Locate the cell with the specified text and output its [x, y] center coordinate. 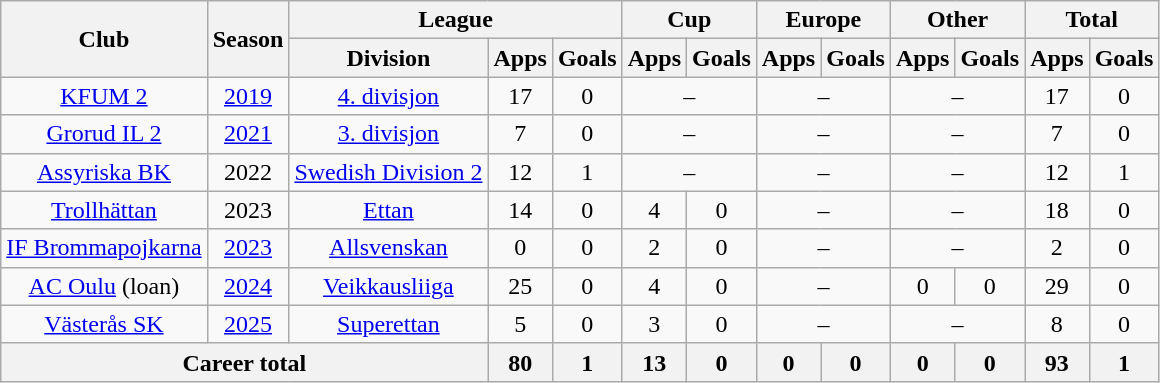
Trollhättan [104, 210]
Cup [689, 20]
Europe [823, 20]
5 [520, 324]
Västerås SK [104, 324]
18 [1057, 210]
Grorud IL 2 [104, 134]
KFUM 2 [104, 96]
Veikkausliiga [388, 286]
2024 [248, 286]
3 [654, 324]
13 [654, 362]
93 [1057, 362]
Career total [244, 362]
2019 [248, 96]
Total [1092, 20]
2022 [248, 172]
4. divisjon [388, 96]
Allsvenskan [388, 248]
AC Oulu (loan) [104, 286]
8 [1057, 324]
14 [520, 210]
3. divisjon [388, 134]
29 [1057, 286]
Other [957, 20]
25 [520, 286]
Club [104, 39]
Superettan [388, 324]
80 [520, 362]
Assyriska BK [104, 172]
2021 [248, 134]
Ettan [388, 210]
Division [388, 58]
Season [248, 39]
IF Brommapojkarna [104, 248]
League [456, 20]
Swedish Division 2 [388, 172]
2025 [248, 324]
